Provide the [x, y] coordinate of the cell's center where the given text is located.  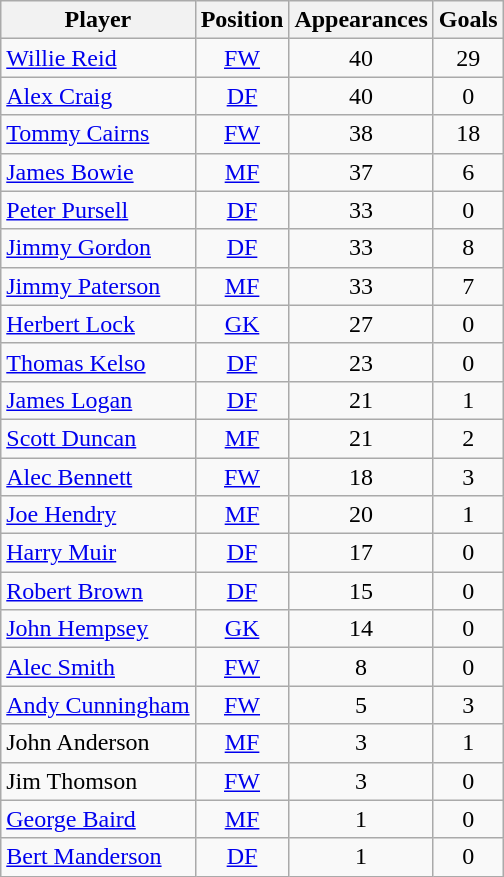
6 [468, 172]
George Baird [98, 819]
Alec Smith [98, 667]
17 [361, 553]
14 [361, 629]
Position [242, 20]
Alex Craig [98, 96]
Alec Bennett [98, 477]
Joe Hendry [98, 515]
James Logan [98, 400]
John Anderson [98, 743]
37 [361, 172]
23 [361, 362]
Herbert Lock [98, 324]
Tommy Cairns [98, 134]
Jim Thomson [98, 781]
Bert Manderson [98, 857]
Jimmy Gordon [98, 248]
Thomas Kelso [98, 362]
20 [361, 515]
38 [361, 134]
Robert Brown [98, 591]
29 [468, 58]
Andy Cunningham [98, 705]
Scott Duncan [98, 438]
Appearances [361, 20]
27 [361, 324]
15 [361, 591]
Goals [468, 20]
Harry Muir [98, 553]
Player [98, 20]
7 [468, 286]
2 [468, 438]
John Hempsey [98, 629]
Willie Reid [98, 58]
James Bowie [98, 172]
5 [361, 705]
Peter Pursell [98, 210]
Jimmy Paterson [98, 286]
